Capture the cell that displays the provided text and extract its (x, y) central coordinate. 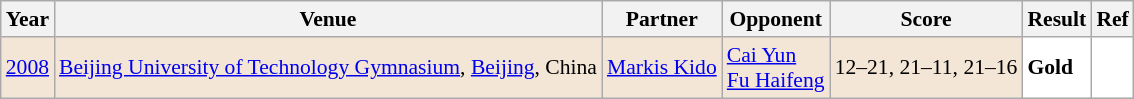
Year (28, 19)
2008 (28, 68)
Venue (328, 19)
Score (926, 19)
Result (1056, 19)
Partner (662, 19)
Ref (1112, 19)
Gold (1056, 68)
Opponent (776, 19)
Markis Kido (662, 68)
Beijing University of Technology Gymnasium, Beijing, China (328, 68)
12–21, 21–11, 21–16 (926, 68)
Cai Yun Fu Haifeng (776, 68)
